Search for the cell housing the specified text and yield its [X, Y] center coordinate. 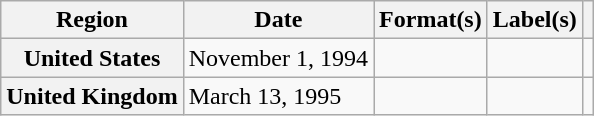
November 1, 1994 [278, 58]
Label(s) [534, 20]
United States [92, 58]
March 13, 1995 [278, 96]
Region [92, 20]
Date [278, 20]
United Kingdom [92, 96]
Format(s) [431, 20]
